Search for the cell housing the specified text and yield its [X, Y] center coordinate. 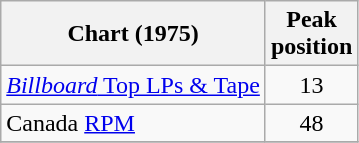
Chart (1975) [134, 34]
13 [311, 85]
48 [311, 123]
Billboard Top LPs & Tape [134, 85]
Peakposition [311, 34]
Canada RPM [134, 123]
